Search for the cell housing the specified text and yield its [x, y] center coordinate. 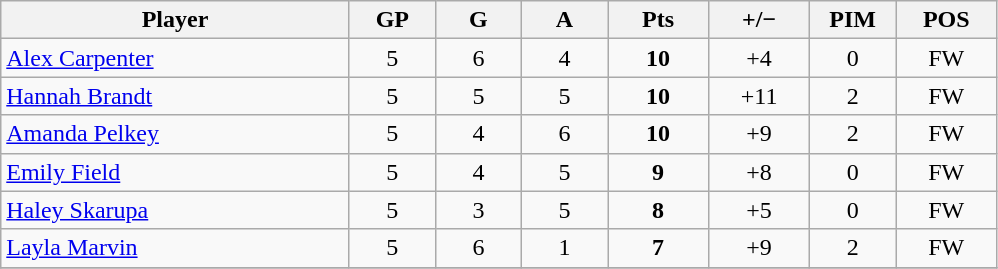
Hannah Brandt [176, 96]
G [478, 20]
POS [946, 20]
7 [658, 248]
+/− [760, 20]
8 [658, 210]
A [564, 20]
9 [658, 172]
Pts [658, 20]
Player [176, 20]
Layla Marvin [176, 248]
Alex Carpenter [176, 58]
3 [478, 210]
+5 [760, 210]
Amanda Pelkey [176, 134]
+8 [760, 172]
+4 [760, 58]
GP [392, 20]
1 [564, 248]
Haley Skarupa [176, 210]
+11 [760, 96]
PIM [853, 20]
Emily Field [176, 172]
